Capture the cell that displays the provided text and extract its [x, y] central coordinate. 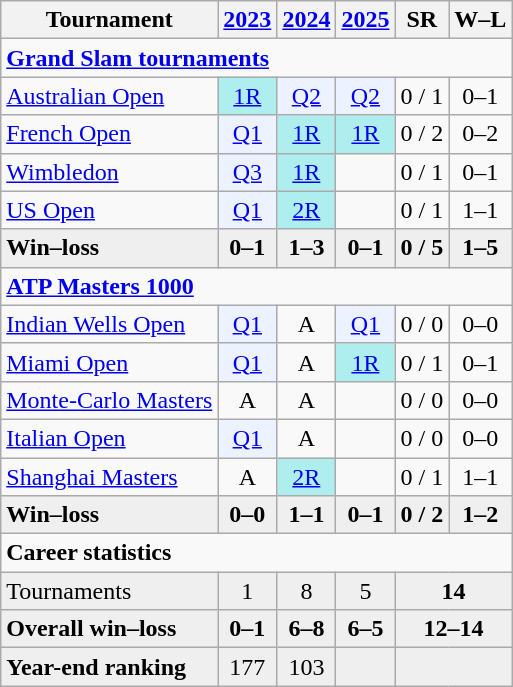
Australian Open [110, 96]
2025 [366, 20]
US Open [110, 210]
2023 [248, 20]
14 [454, 591]
177 [248, 667]
Year-end ranking [110, 667]
Miami Open [110, 362]
1–2 [480, 515]
6–5 [366, 629]
Italian Open [110, 438]
0–2 [480, 134]
Tournaments [110, 591]
Grand Slam tournaments [256, 58]
2024 [306, 20]
1 [248, 591]
W–L [480, 20]
8 [306, 591]
Shanghai Masters [110, 477]
French Open [110, 134]
1–5 [480, 248]
6–8 [306, 629]
Q3 [248, 172]
SR [422, 20]
ATP Masters 1000 [256, 286]
1–3 [306, 248]
Monte-Carlo Masters [110, 400]
Wimbledon [110, 172]
Indian Wells Open [110, 324]
Tournament [110, 20]
12–14 [454, 629]
5 [366, 591]
Overall win–loss [110, 629]
Career statistics [256, 553]
0 / 5 [422, 248]
103 [306, 667]
